Find where the given text appears and provide that cell's center as (x, y) coordinate. 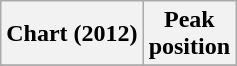
Peakposition (189, 34)
Chart (2012) (72, 34)
